Determine the [x, y] coordinate at the center of the cell enclosing the given text.  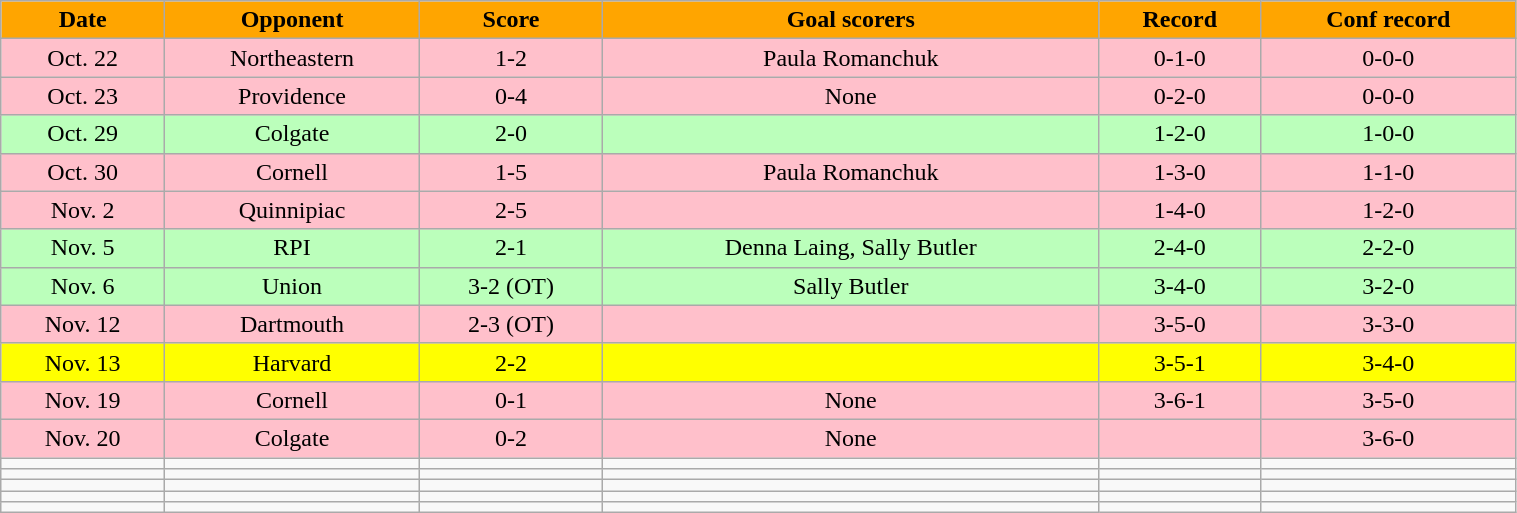
2-1 [510, 248]
Dartmouth [292, 324]
Nov. 13 [83, 362]
1-3-0 [1180, 172]
RPI [292, 248]
1-5 [510, 172]
0-2 [510, 438]
Opponent [292, 20]
1-4-0 [1180, 210]
2-2 [510, 362]
Nov. 2 [83, 210]
2-2-0 [1388, 248]
Harvard [292, 362]
Nov. 12 [83, 324]
Nov. 6 [83, 286]
Goal scorers [851, 20]
Nov. 5 [83, 248]
2-4-0 [1180, 248]
3-5-1 [1180, 362]
3-6-1 [1180, 400]
Record [1180, 20]
0-1-0 [1180, 58]
Date [83, 20]
Denna Laing, Sally Butler [851, 248]
1-1-0 [1388, 172]
3-6-0 [1388, 438]
Oct. 30 [83, 172]
0-1 [510, 400]
Providence [292, 96]
Union [292, 286]
2-0 [510, 134]
Quinnipiac [292, 210]
3-2 (OT) [510, 286]
0-4 [510, 96]
2-3 (OT) [510, 324]
2-5 [510, 210]
3-2-0 [1388, 286]
Northeastern [292, 58]
Score [510, 20]
Nov. 20 [83, 438]
0-2-0 [1180, 96]
1-2 [510, 58]
3-3-0 [1388, 324]
Oct. 22 [83, 58]
1-0-0 [1388, 134]
Oct. 23 [83, 96]
Oct. 29 [83, 134]
Nov. 19 [83, 400]
Sally Butler [851, 286]
Conf record [1388, 20]
